Return [X, Y] of the center of cell containing provided text 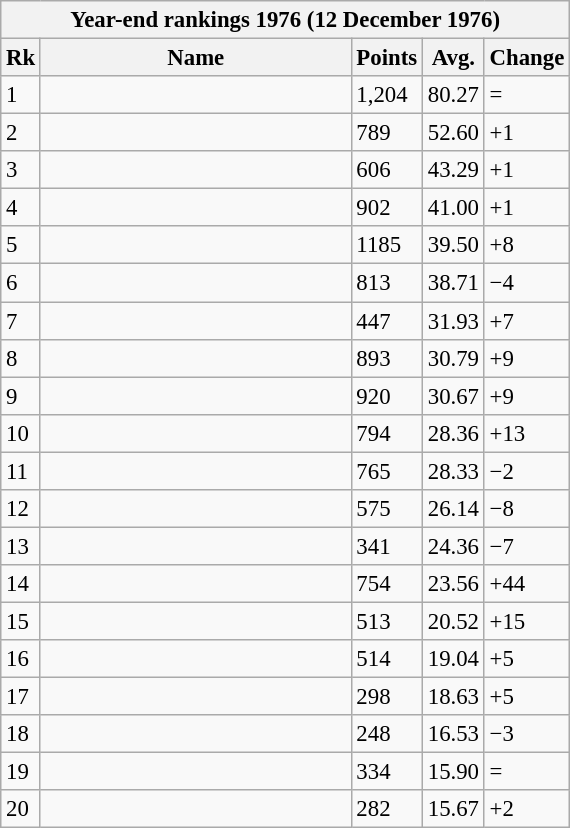
514 [386, 659]
30.67 [453, 396]
+2 [526, 809]
18 [21, 734]
Rk [21, 58]
575 [386, 509]
15 [21, 621]
5 [21, 245]
Avg. [453, 58]
23.56 [453, 584]
−8 [526, 509]
447 [386, 321]
16 [21, 659]
2 [21, 133]
31.93 [453, 321]
794 [386, 433]
−2 [526, 471]
14 [21, 584]
248 [386, 734]
11 [21, 471]
30.79 [453, 358]
28.36 [453, 433]
20 [21, 809]
+15 [526, 621]
+44 [526, 584]
282 [386, 809]
6 [21, 283]
43.29 [453, 170]
−3 [526, 734]
+13 [526, 433]
Change [526, 58]
893 [386, 358]
920 [386, 396]
3 [21, 170]
52.60 [453, 133]
9 [21, 396]
15.67 [453, 809]
38.71 [453, 283]
12 [21, 509]
341 [386, 546]
765 [386, 471]
39.50 [453, 245]
902 [386, 208]
789 [386, 133]
13 [21, 546]
606 [386, 170]
17 [21, 697]
18.63 [453, 697]
24.36 [453, 546]
+8 [526, 245]
Year-end rankings 1976 (12 December 1976) [286, 20]
−4 [526, 283]
334 [386, 772]
28.33 [453, 471]
1 [21, 95]
15.90 [453, 772]
813 [386, 283]
26.14 [453, 509]
−7 [526, 546]
19 [21, 772]
80.27 [453, 95]
+7 [526, 321]
19.04 [453, 659]
8 [21, 358]
10 [21, 433]
7 [21, 321]
20.52 [453, 621]
Points [386, 58]
1185 [386, 245]
1,204 [386, 95]
16.53 [453, 734]
Name [196, 58]
41.00 [453, 208]
754 [386, 584]
4 [21, 208]
513 [386, 621]
298 [386, 697]
